Identify which cell holds the provided text, then report its [x, y] central coordinate. 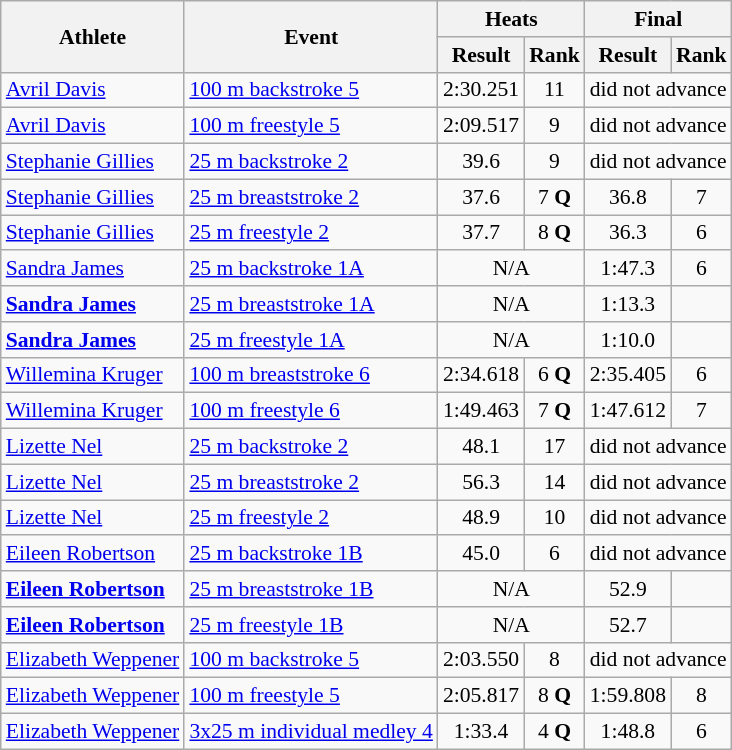
2:05.817 [481, 696]
2:35.405 [628, 375]
1:49.463 [481, 411]
25 m freestyle 1B [311, 625]
25 m breaststroke 1A [311, 304]
45.0 [481, 554]
Final [658, 19]
10 [554, 518]
48.1 [481, 447]
2:30.251 [481, 90]
2:34.618 [481, 375]
1:33.4 [481, 732]
25 m breaststroke 1B [311, 589]
25 m backstroke 1A [311, 269]
1:47.3 [628, 269]
25 m backstroke 1B [311, 554]
2:09.517 [481, 126]
17 [554, 447]
Athlete [93, 36]
11 [554, 90]
39.6 [481, 162]
36.8 [628, 197]
Event [311, 36]
1:10.0 [628, 340]
36.3 [628, 233]
1:47.612 [628, 411]
52.7 [628, 625]
1:13.3 [628, 304]
14 [554, 482]
56.3 [481, 482]
1:59.808 [628, 696]
48.9 [481, 518]
4 Q [554, 732]
37.7 [481, 233]
3x25 m individual medley 4 [311, 732]
100 m freestyle 6 [311, 411]
2:03.550 [481, 660]
25 m freestyle 1A [311, 340]
1:48.8 [628, 732]
6 Q [554, 375]
52.9 [628, 589]
Heats [512, 19]
37.6 [481, 197]
100 m breaststroke 6 [311, 375]
